Detect which cell encompasses the target text, then output its (x, y) center coordinate. 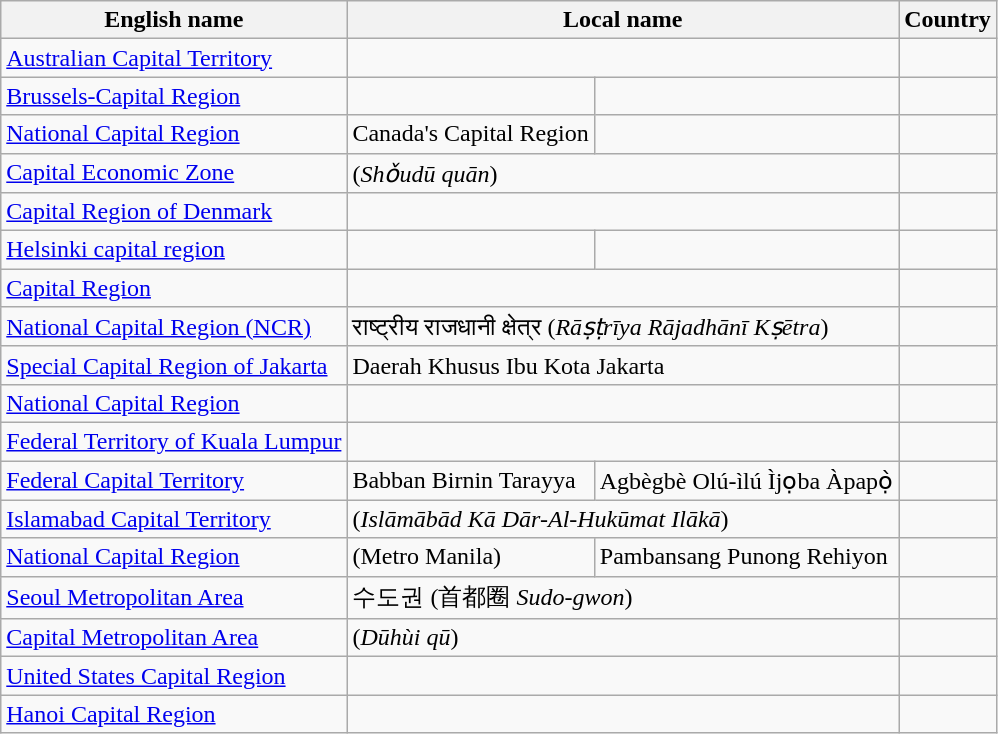
(Dūhùi qū) (623, 638)
Capital Region (174, 288)
Agbègbè Olú-ìlú Ìjọba Àpapọ̀ (746, 480)
Capital Region of Denmark (174, 212)
(Islāmābād Kā Dār-Al-Hukūmat Ilākā) (623, 519)
Capital Metropolitan Area (174, 638)
Federal Capital Territory (174, 480)
Helsinki capital region (174, 250)
Country (948, 20)
United States Capital Region (174, 676)
수도권 (首都圈 Sudo-gwon) (623, 598)
Special Capital Region of Jakarta (174, 365)
Babban Birnin Tarayya (470, 480)
Australian Capital Territory (174, 58)
Hanoi Capital Region (174, 714)
Islamabad Capital Territory (174, 519)
Canada's Capital Region (470, 134)
(Shǒudū quān) (623, 173)
Federal Territory of Kuala Lumpur (174, 441)
Seoul Metropolitan Area (174, 598)
(Metro Manila) (470, 557)
Capital Economic Zone (174, 173)
National Capital Region (NCR) (174, 327)
Daerah Khusus Ibu Kota Jakarta (623, 365)
Local name (623, 20)
English name (174, 20)
Brussels-Capital Region (174, 96)
राष्ट्रीय राजधानी क्षेत्र (Rāṣṭrīya Rājadhānī Kṣētra) (623, 327)
Pambansang Punong Rehiyon (746, 557)
